Capture the cell that displays the provided text and extract its (X, Y) central coordinate. 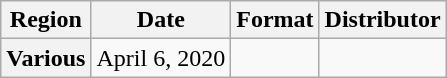
Distributor (382, 20)
April 6, 2020 (161, 58)
Format (275, 20)
Date (161, 20)
Region (46, 20)
Various (46, 58)
